From the cell containing the given text, extract its center point as (x, y) coordinate. 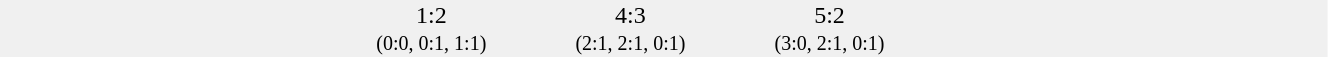
1:2(0:0, 0:1, 1:1) (432, 28)
4:3(2:1, 2:1, 0:1) (630, 28)
5:2(3:0, 2:1, 0:1) (830, 28)
